Find where the given text appears and provide that cell's center as [x, y] coordinate. 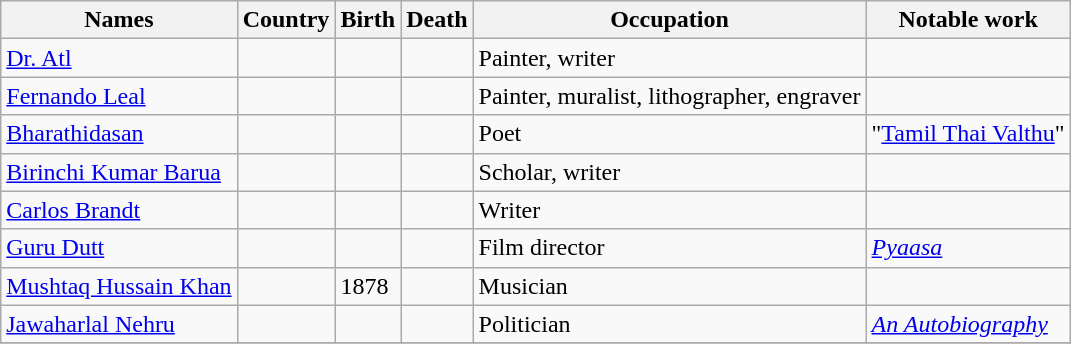
Death [437, 20]
Mushtaq Hussain Khan [119, 286]
Painter, muralist, lithographer, engraver [670, 96]
Notable work [968, 20]
Bharathidasan [119, 134]
Carlos Brandt [119, 210]
Names [119, 20]
Fernando Leal [119, 96]
Jawaharlal Nehru [119, 324]
Painter, writer [670, 58]
Guru Dutt [119, 248]
Country [286, 20]
Birinchi Kumar Barua [119, 172]
Film director [670, 248]
Pyaasa [968, 248]
Occupation [670, 20]
Musician [670, 286]
Birth [368, 20]
Poet [670, 134]
Scholar, writer [670, 172]
Politician [670, 324]
"Tamil Thai Valthu" [968, 134]
1878 [368, 286]
Writer [670, 210]
An Autobiography [968, 324]
Dr. Atl [119, 58]
